Return the (x, y) coordinate for the center point of the cell that contains the specified text.  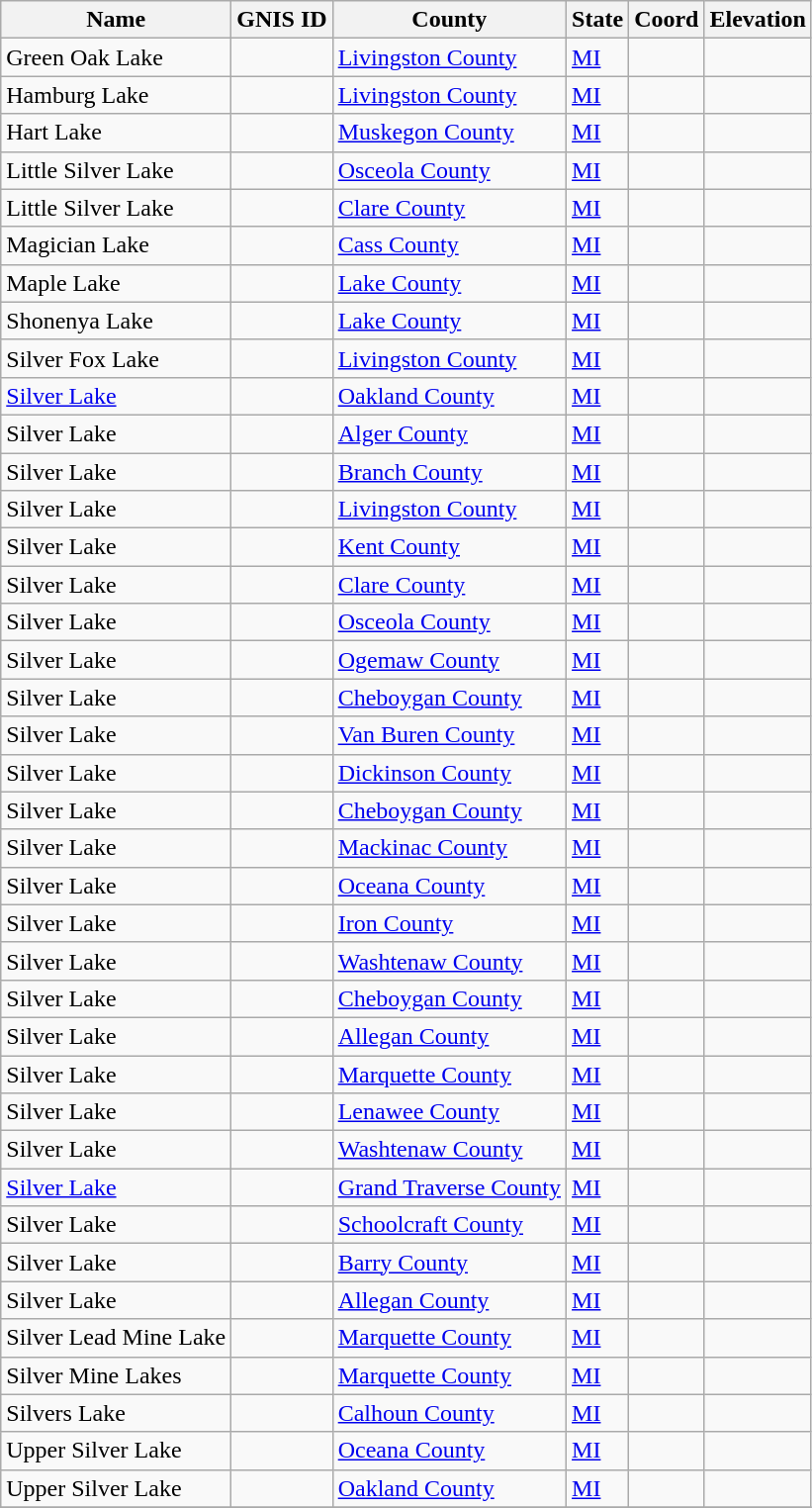
Barry County (449, 1263)
Dickinson County (449, 773)
Silver Lead Mine Lake (117, 1338)
Ogemaw County (449, 660)
Green Oak Lake (117, 57)
Shonenya Lake (117, 321)
Muskegon County (449, 133)
Hart Lake (117, 133)
Name (117, 20)
Magician Lake (117, 245)
Silver Mine Lakes (117, 1375)
County (449, 20)
Schoolcraft County (449, 1225)
Elevation (758, 20)
Grand Traverse County (449, 1187)
Lenawee County (449, 1112)
Coord (667, 20)
Kent County (449, 547)
Branch County (449, 472)
Maple Lake (117, 283)
GNIS ID (282, 20)
Alger County (449, 433)
Hamburg Lake (117, 95)
State (597, 20)
Van Buren County (449, 735)
Silvers Lake (117, 1413)
Iron County (449, 923)
Mackinac County (449, 848)
Calhoun County (449, 1413)
Cass County (449, 245)
Silver Fox Lake (117, 358)
